Output the [X, Y] coordinate of the center of the cell containing the given text.  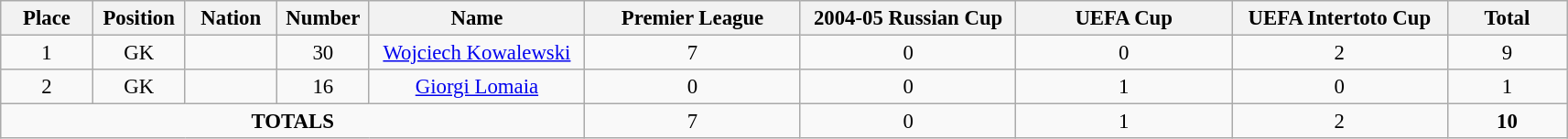
TOTALS [293, 122]
UEFA Cup [1124, 18]
UEFA Intertoto Cup [1340, 18]
Nation [231, 18]
Number [324, 18]
30 [324, 53]
Total [1507, 18]
Name [477, 18]
Premier League [693, 18]
Place [48, 18]
Giorgi Lomaia [477, 87]
2004-05 Russian Cup [908, 18]
16 [324, 87]
9 [1507, 53]
10 [1507, 122]
Wojciech Kowalewski [477, 53]
Position [139, 18]
